Extract the [x, y] coordinate from the center of the cell holding the provided text.  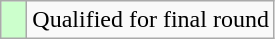
Qualified for final round [151, 20]
